Output the [x, y] coordinate of the center of the cell containing the given text.  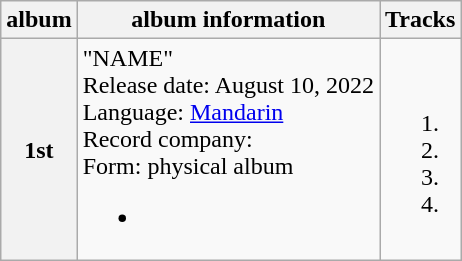
album [39, 20]
1st [39, 150]
"NAME"Release date: August 10, 2022Language: MandarinRecord company:Form: physical album [228, 150]
album information [228, 20]
Tracks [420, 20]
